Identify which cell holds the provided text, then report its (X, Y) central coordinate. 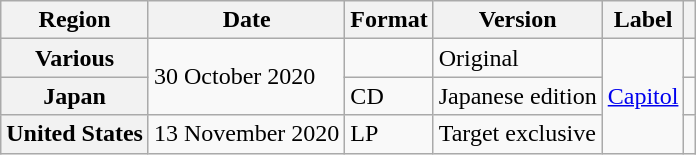
Various (75, 58)
United States (75, 134)
Original (518, 58)
Capitol (643, 96)
Target exclusive (518, 134)
LP (389, 134)
Label (643, 20)
Version (518, 20)
Region (75, 20)
13 November 2020 (246, 134)
Japan (75, 96)
Date (246, 20)
CD (389, 96)
Japanese edition (518, 96)
30 October 2020 (246, 77)
Format (389, 20)
